For the text-containing cell, return its midpoint in [x, y] coordinate format. 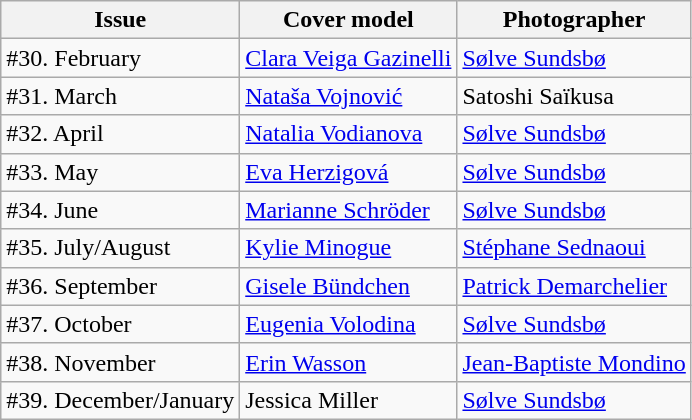
Jean-Baptiste Mondino [574, 362]
#31. March [120, 96]
Erin Wasson [348, 362]
#34. June [120, 210]
#30. February [120, 58]
#35. July/August [120, 248]
Nataša Vojnović [348, 96]
Eugenia Volodina [348, 324]
Marianne Schröder [348, 210]
Patrick Demarchelier [574, 286]
Gisele Bündchen [348, 286]
#38. November [120, 362]
#39. December/January [120, 400]
Issue [120, 20]
#33. May [120, 172]
#32. April [120, 134]
#37. October [120, 324]
Natalia Vodianova [348, 134]
Jessica Miller [348, 400]
Clara Veiga Gazinelli [348, 58]
Eva Herzigová [348, 172]
Satoshi Saïkusa [574, 96]
#36. September [120, 286]
Kylie Minogue [348, 248]
Cover model [348, 20]
Photographer [574, 20]
Stéphane Sednaoui [574, 248]
